From the cell containing the given text, extract its center point as [X, Y] coordinate. 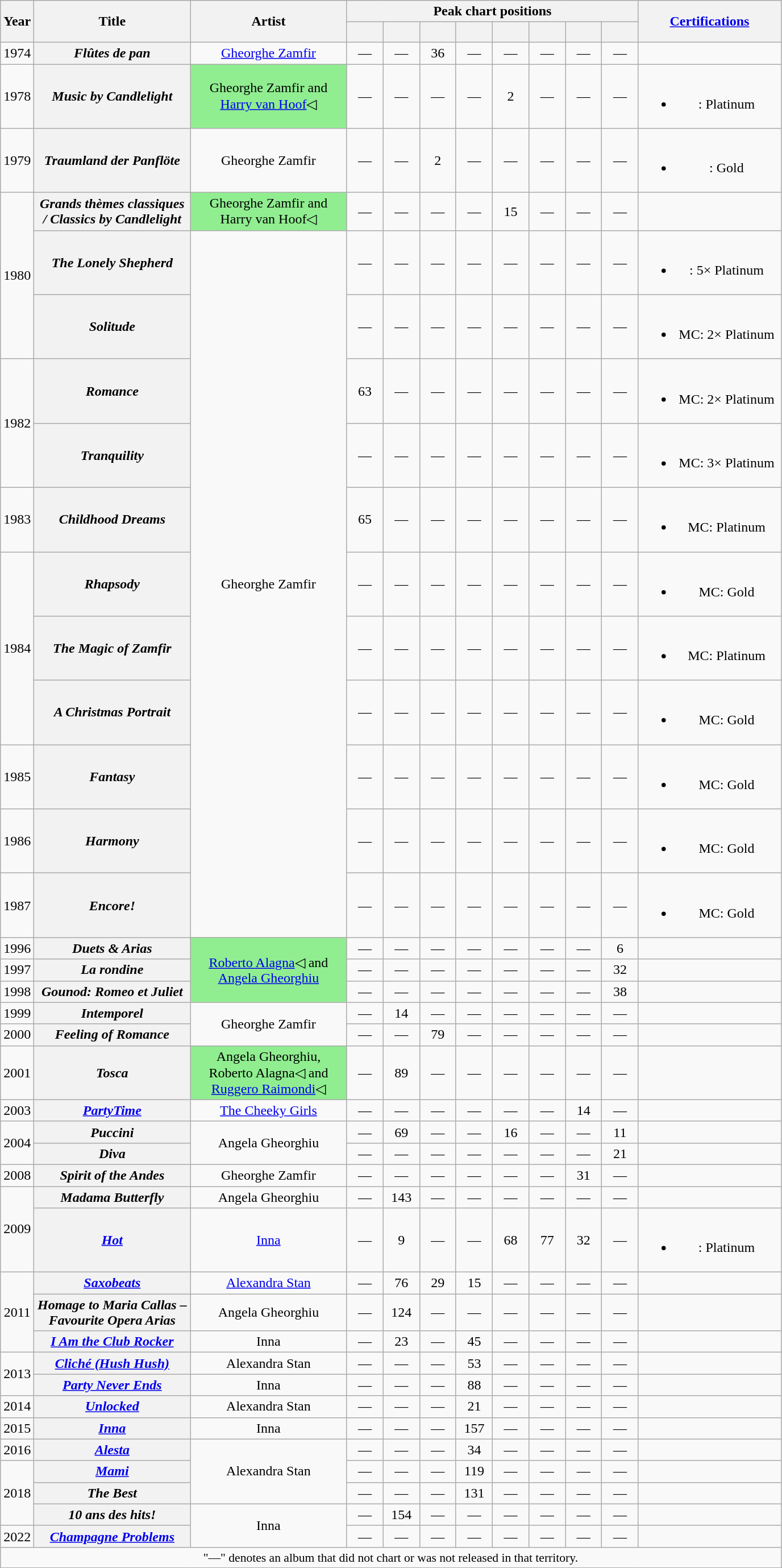
The Best [113, 1493]
Mami [113, 1471]
Solitude [113, 326]
2015 [17, 1428]
1979 [17, 160]
1982 [17, 423]
2004 [17, 1143]
9 [401, 1241]
Cliché (Hush Hush) [113, 1363]
Intemporel [113, 1013]
63 [365, 391]
69 [401, 1132]
65 [365, 520]
"—" denotes an album that did not chart or was not released in that territory. [391, 1557]
Harmony [113, 841]
Hot [113, 1241]
1987 [17, 905]
Homage to Maria Callas – Favourite Opera Arias [113, 1312]
79 [438, 1035]
Title [113, 22]
Angela Gheorghiu, Roberto Alagna◁ and Ruggero Raimondi◁ [268, 1072]
11 [620, 1132]
Romance [113, 391]
Champagne Problems [113, 1536]
: Gold [709, 160]
23 [401, 1342]
Year [17, 22]
The Lonely Shepherd [113, 263]
2011 [17, 1312]
Peak chart positions [492, 11]
38 [620, 992]
119 [474, 1471]
1998 [17, 992]
Encore! [113, 905]
The Magic of Zamfir [113, 648]
1996 [17, 948]
77 [547, 1241]
76 [401, 1283]
Fantasy [113, 777]
1978 [17, 96]
Duets & Arias [113, 948]
The Cheeky Girls [268, 1110]
Tosca [113, 1072]
Grands thèmes classiques / Classics by Candlelight [113, 211]
1999 [17, 1013]
PartyTime [113, 1110]
154 [401, 1515]
Tranquility [113, 455]
34 [474, 1450]
53 [474, 1363]
Unlocked [113, 1407]
89 [401, 1072]
2001 [17, 1072]
6 [620, 948]
Feeling of Romance [113, 1035]
2018 [17, 1493]
2003 [17, 1110]
Puccini [113, 1132]
La rondine [113, 970]
Rhapsody [113, 583]
10 ans des hits! [113, 1515]
Roberto Alagna◁ and Angela Gheorghiu [268, 970]
143 [401, 1197]
2022 [17, 1536]
Spirit of the Andes [113, 1175]
1980 [17, 276]
131 [474, 1493]
Traumland der Panflöte [113, 160]
Childhood Dreams [113, 520]
: 5× Platinum [709, 263]
Diva [113, 1154]
2014 [17, 1407]
2016 [17, 1450]
36 [438, 53]
29 [438, 1283]
Party Never Ends [113, 1385]
Madama Butterfly [113, 1197]
Gounod: Romeo et Juliet [113, 992]
2009 [17, 1229]
2013 [17, 1374]
1997 [17, 970]
1986 [17, 841]
1985 [17, 777]
2000 [17, 1035]
Artist [268, 22]
A Christmas Portrait [113, 713]
45 [474, 1342]
1984 [17, 648]
Saxobeats [113, 1283]
Certifications [709, 22]
2008 [17, 1175]
1974 [17, 53]
MC: 3× Platinum [709, 455]
157 [474, 1428]
I Am the Club Rocker [113, 1342]
124 [401, 1312]
31 [584, 1175]
88 [474, 1385]
16 [510, 1132]
68 [510, 1241]
1983 [17, 520]
Flûtes de pan [113, 53]
Alesta [113, 1450]
Music by Candlelight [113, 96]
